Extract the [x, y] coordinate from the center of the cell holding the provided text.  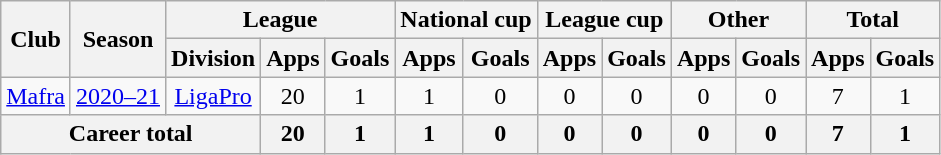
National cup [466, 20]
Other [738, 20]
LigaPro [214, 96]
League [280, 20]
League cup [604, 20]
2020–21 [118, 96]
Career total [131, 134]
Total [873, 20]
Mafra [36, 96]
Club [36, 39]
Season [118, 39]
Division [214, 58]
